Detect which cell encompasses the target text, then output its [x, y] center coordinate. 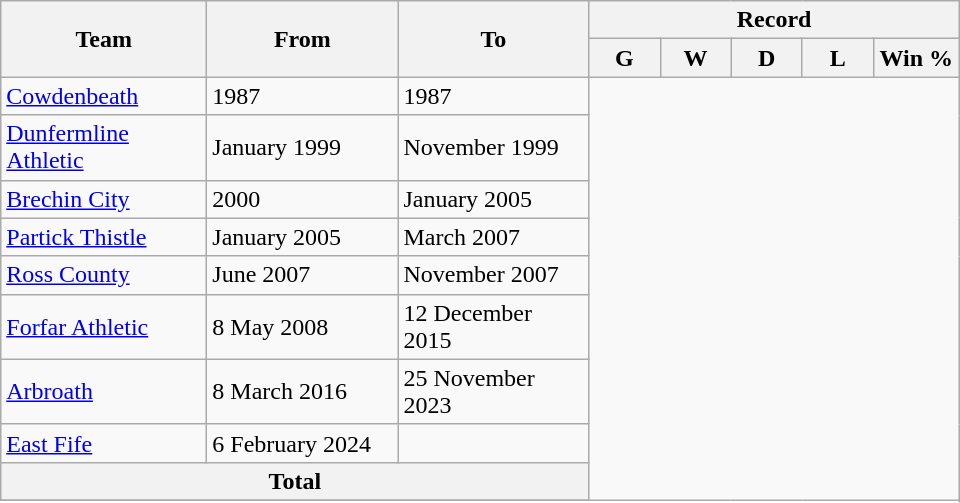
2000 [302, 199]
W [696, 58]
November 2007 [494, 275]
Ross County [104, 275]
12 December 2015 [494, 326]
June 2007 [302, 275]
G [624, 58]
January 1999 [302, 148]
Cowdenbeath [104, 96]
From [302, 39]
March 2007 [494, 237]
Win % [916, 58]
November 1999 [494, 148]
8 March 2016 [302, 392]
6 February 2024 [302, 443]
Arbroath [104, 392]
East Fife [104, 443]
25 November 2023 [494, 392]
Forfar Athletic [104, 326]
Brechin City [104, 199]
Partick Thistle [104, 237]
L [838, 58]
D [766, 58]
8 May 2008 [302, 326]
Team [104, 39]
Record [774, 20]
To [494, 39]
Dunfermline Athletic [104, 148]
Total [295, 481]
